Provide the (X, Y) coordinate of the cell's center where the given text is located.  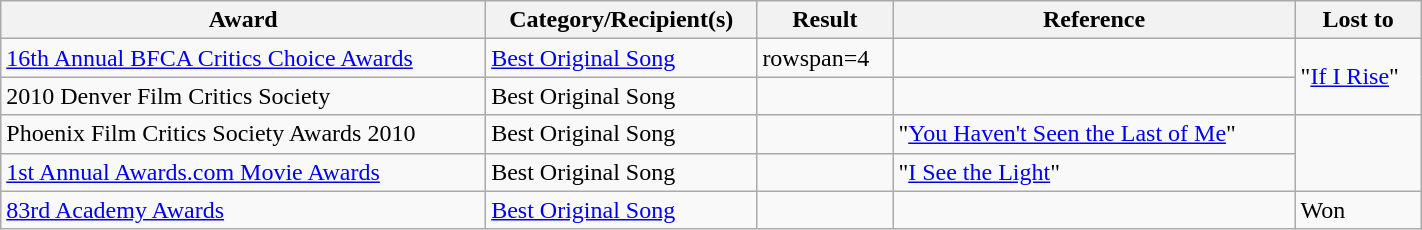
Lost to (1358, 20)
Award (244, 20)
"You Haven't Seen the Last of Me" (1094, 134)
Phoenix Film Critics Society Awards 2010 (244, 134)
Won (1358, 210)
Category/Recipient(s) (622, 20)
2010 Denver Film Critics Society (244, 96)
rowspan=4 (825, 58)
Result (825, 20)
"I See the Light" (1094, 172)
16th Annual BFCA Critics Choice Awards (244, 58)
"If I Rise" (1358, 77)
83rd Academy Awards (244, 210)
Reference (1094, 20)
1st Annual Awards.com Movie Awards (244, 172)
